Output the [x, y] coordinate of the center of the cell containing the given text.  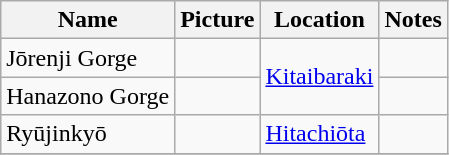
Hitachiōta [320, 134]
Hanazono Gorge [88, 96]
Kitaibaraki [320, 77]
Name [88, 20]
Jōrenji Gorge [88, 58]
Picture [218, 20]
Location [320, 20]
Ryūjinkyō [88, 134]
Notes [413, 20]
